Return (X, Y) of the center of cell containing provided text 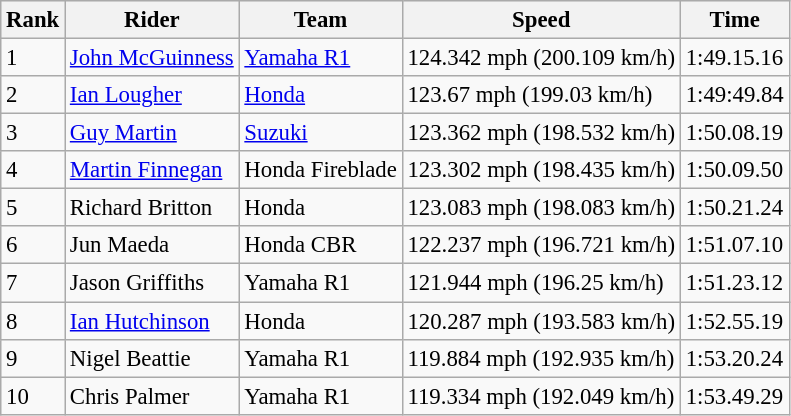
Richard Britton (152, 208)
Honda CBR (320, 245)
1:49:49.84 (734, 95)
120.287 mph (193.583 km/h) (541, 321)
1:50.21.24 (734, 208)
5 (33, 208)
119.334 mph (192.049 km/h) (541, 396)
Nigel Beattie (152, 358)
123.362 mph (198.532 km/h) (541, 133)
John McGuinness (152, 58)
Time (734, 20)
1:50.09.50 (734, 170)
1:53.20.24 (734, 358)
1:51.23.12 (734, 283)
2 (33, 95)
Honda Fireblade (320, 170)
123.083 mph (198.083 km/h) (541, 208)
Guy Martin (152, 133)
8 (33, 321)
1 (33, 58)
7 (33, 283)
6 (33, 245)
Rank (33, 20)
1:50.08.19 (734, 133)
Suzuki (320, 133)
1:53.49.29 (734, 396)
Team (320, 20)
Speed (541, 20)
Chris Palmer (152, 396)
Jun Maeda (152, 245)
123.302 mph (198.435 km/h) (541, 170)
4 (33, 170)
Jason Griffiths (152, 283)
1:49.15.16 (734, 58)
1:51.07.10 (734, 245)
Martin Finnegan (152, 170)
121.944 mph (196.25 km/h) (541, 283)
1:52.55.19 (734, 321)
Ian Lougher (152, 95)
Rider (152, 20)
3 (33, 133)
119.884 mph (192.935 km/h) (541, 358)
123.67 mph (199.03 km/h) (541, 95)
124.342 mph (200.109 km/h) (541, 58)
Ian Hutchinson (152, 321)
9 (33, 358)
122.237 mph (196.721 km/h) (541, 245)
10 (33, 396)
